Identify which cell holds the provided text, then report its [x, y] central coordinate. 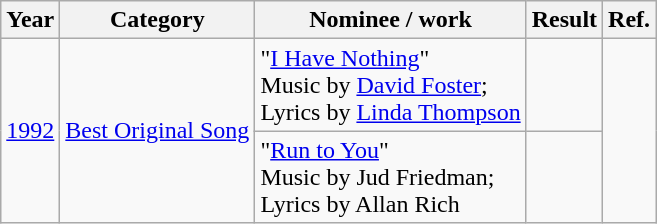
"I Have Nothing" Music by David Foster; Lyrics by Linda Thompson [390, 85]
Best Original Song [158, 131]
"Run to You" Music by Jud Friedman; Lyrics by Allan Rich [390, 177]
1992 [30, 131]
Ref. [630, 20]
Nominee / work [390, 20]
Year [30, 20]
Result [564, 20]
Category [158, 20]
